Provide the [x, y] coordinate of the cell's center where the given text is located.  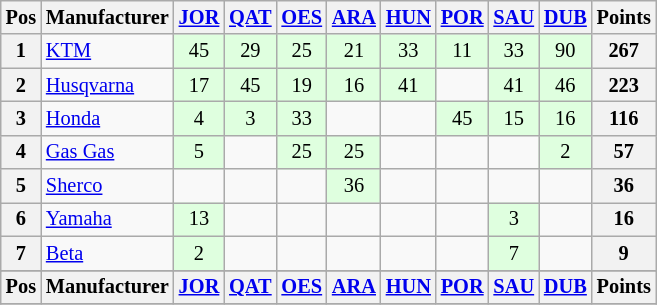
223 [624, 85]
21 [354, 51]
Honda [108, 118]
11 [462, 51]
19 [302, 85]
17 [199, 85]
Beta [108, 253]
29 [250, 51]
Husqvarna [108, 85]
Gas Gas [108, 152]
6 [21, 219]
116 [624, 118]
13 [199, 219]
46 [566, 85]
1 [21, 51]
15 [514, 118]
90 [566, 51]
267 [624, 51]
KTM [108, 51]
9 [624, 253]
57 [624, 152]
Sherco [108, 186]
Yamaha [108, 219]
